Locate the cell with the specified text and output its (X, Y) center coordinate. 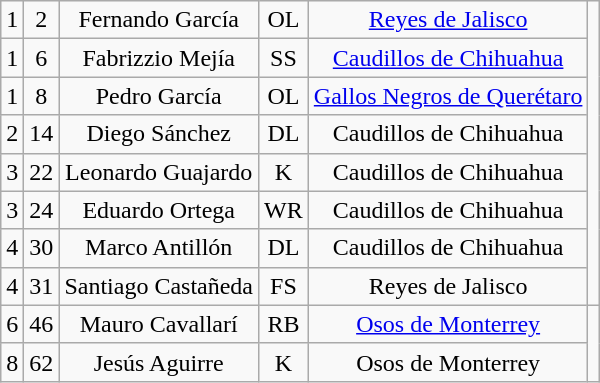
FS (284, 286)
24 (42, 210)
Santiago Castañeda (159, 286)
Leonardo Guajardo (159, 172)
22 (42, 172)
14 (42, 134)
Eduardo Ortega (159, 210)
30 (42, 248)
Diego Sánchez (159, 134)
Mauro Cavallarí (159, 324)
Fabrizzio Mejía (159, 58)
Jesús Aguirre (159, 362)
62 (42, 362)
Pedro García (159, 96)
46 (42, 324)
Fernando García (159, 20)
RB (284, 324)
31 (42, 286)
Gallos Negros de Querétaro (448, 96)
SS (284, 58)
WR (284, 210)
Marco Antillón (159, 248)
